Search for the cell housing the specified text and yield its [x, y] center coordinate. 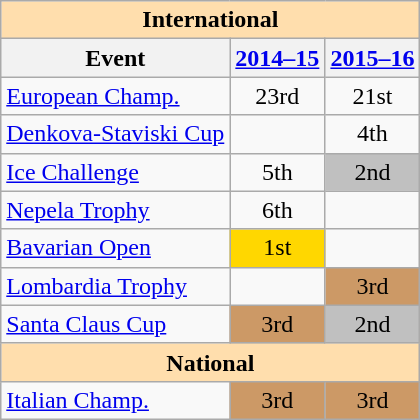
5th [278, 172]
Bavarian Open [116, 248]
21st [372, 96]
4th [372, 134]
Ice Challenge [116, 172]
International [210, 20]
1st [278, 248]
2015–16 [372, 58]
Lombardia Trophy [116, 286]
23rd [278, 96]
2014–15 [278, 58]
Italian Champ. [116, 400]
National [210, 362]
Denkova-Staviski Cup [116, 134]
6th [278, 210]
European Champ. [116, 96]
Santa Claus Cup [116, 324]
Nepela Trophy [116, 210]
Event [116, 58]
